Provide the (x, y) coordinate of the cell's center where the given text is located.  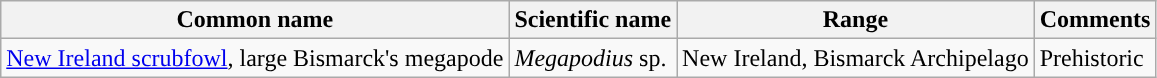
Comments (1095, 20)
Scientific name (593, 20)
Common name (255, 20)
Prehistoric (1095, 58)
Megapodius sp. (593, 58)
New Ireland, Bismarck Archipelago (856, 58)
Range (856, 20)
New Ireland scrubfowl, large Bismarck's megapode (255, 58)
